Scan for the cell matching the given text and deliver its [x, y] coordinate at center. 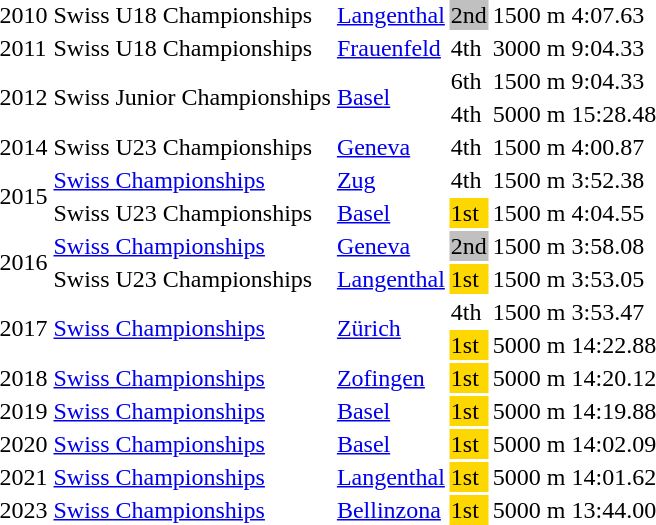
Zürich [390, 328]
Bellinzona [390, 510]
3000 m [529, 48]
Swiss Junior Championships [192, 98]
Zofingen [390, 378]
Frauenfeld [390, 48]
6th [468, 81]
Zug [390, 180]
